Search for the cell housing the specified text and yield its (X, Y) center coordinate. 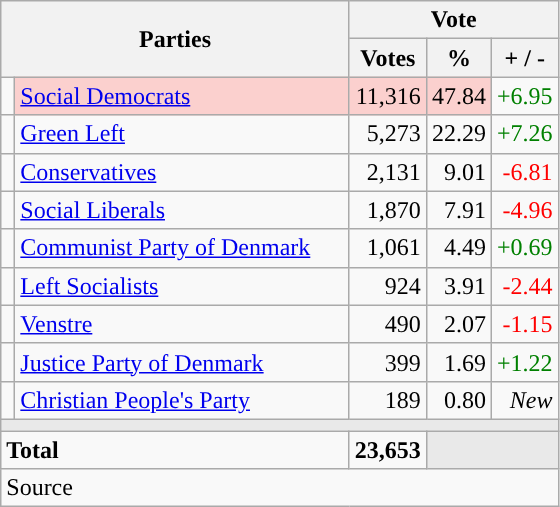
7.91 (458, 210)
0.80 (458, 400)
-6.81 (524, 172)
9.01 (458, 172)
47.84 (458, 96)
Left Socialists (182, 286)
Venstre (182, 324)
Votes (388, 58)
Source (280, 488)
1,061 (388, 248)
-1.15 (524, 324)
+0.69 (524, 248)
+ / - (524, 58)
-2.44 (524, 286)
2,131 (388, 172)
189 (388, 400)
Total (176, 449)
Green Left (182, 134)
+6.95 (524, 96)
+7.26 (524, 134)
Parties (176, 39)
+1.22 (524, 362)
Justice Party of Denmark (182, 362)
1.69 (458, 362)
Conservatives (182, 172)
1,870 (388, 210)
2.07 (458, 324)
22.29 (458, 134)
-4.96 (524, 210)
Christian People's Party (182, 400)
Social Democrats (182, 96)
% (458, 58)
924 (388, 286)
399 (388, 362)
New (524, 400)
490 (388, 324)
11,316 (388, 96)
5,273 (388, 134)
Communist Party of Denmark (182, 248)
Social Liberals (182, 210)
3.91 (458, 286)
4.49 (458, 248)
23,653 (388, 449)
Vote (454, 20)
